Locate the cell with the specified text and output its (x, y) center coordinate. 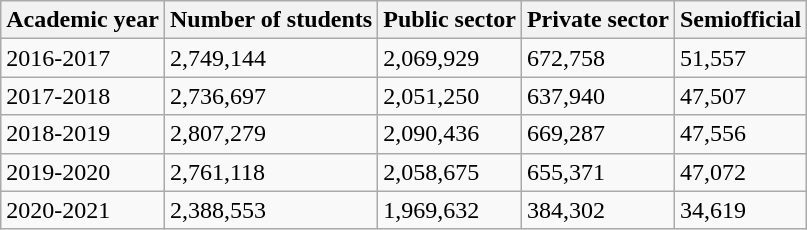
2017-2018 (83, 96)
51,557 (740, 58)
2,069,929 (450, 58)
2,051,250 (450, 96)
Private sector (598, 20)
2,761,118 (270, 172)
637,940 (598, 96)
Semiofficial (740, 20)
2016-2017 (83, 58)
Number of students (270, 20)
Academic year (83, 20)
Public sector (450, 20)
34,619 (740, 210)
2,090,436 (450, 134)
655,371 (598, 172)
47,072 (740, 172)
672,758 (598, 58)
2,807,279 (270, 134)
384,302 (598, 210)
1,969,632 (450, 210)
2019-2020 (83, 172)
2,736,697 (270, 96)
2,388,553 (270, 210)
2,058,675 (450, 172)
2018-2019 (83, 134)
2,749,144 (270, 58)
47,556 (740, 134)
2020-2021 (83, 210)
47,507 (740, 96)
669,287 (598, 134)
